Extract the (x, y) coordinate from the center of the cell holding the provided text.  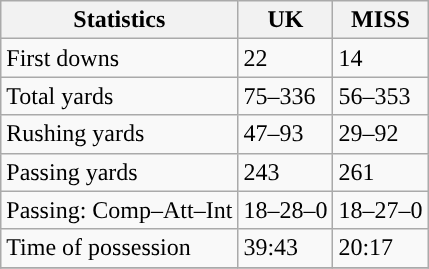
39:43 (286, 248)
Passing yards (120, 172)
261 (380, 172)
First downs (120, 58)
MISS (380, 20)
56–353 (380, 96)
Time of possession (120, 248)
14 (380, 58)
20:17 (380, 248)
UK (286, 20)
243 (286, 172)
75–336 (286, 96)
Passing: Comp–Att–Int (120, 210)
Total yards (120, 96)
Rushing yards (120, 134)
18–27–0 (380, 210)
22 (286, 58)
Statistics (120, 20)
18–28–0 (286, 210)
47–93 (286, 134)
29–92 (380, 134)
